Return (X, Y) of the center of cell containing provided text 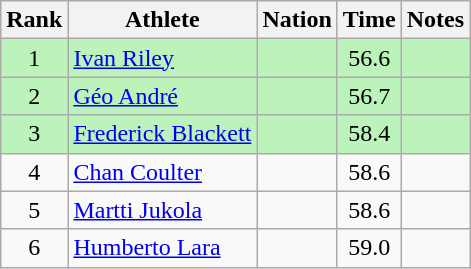
56.7 (369, 96)
58.4 (369, 134)
Ivan Riley (162, 58)
4 (34, 172)
Rank (34, 20)
Frederick Blackett (162, 134)
Notes (435, 20)
56.6 (369, 58)
Chan Coulter (162, 172)
Time (369, 20)
1 (34, 58)
5 (34, 210)
Martti Jukola (162, 210)
59.0 (369, 248)
Géo André (162, 96)
6 (34, 248)
2 (34, 96)
Athlete (162, 20)
Nation (297, 20)
Humberto Lara (162, 248)
3 (34, 134)
